From the cell containing the given text, extract its center point as (X, Y) coordinate. 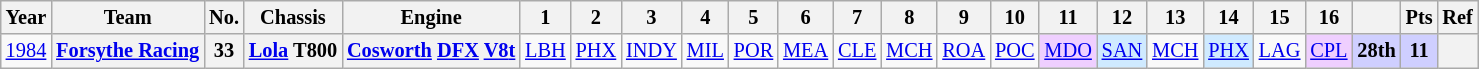
12 (1122, 17)
1984 (26, 51)
Team (128, 17)
16 (1328, 17)
6 (806, 17)
Lola T800 (293, 51)
1 (545, 17)
Year (26, 17)
14 (1228, 17)
15 (1280, 17)
10 (1014, 17)
LBH (545, 51)
POC (1014, 51)
13 (1175, 17)
5 (754, 17)
28th (1376, 51)
INDY (652, 51)
Cosworth DFX V8t (431, 51)
7 (857, 17)
3 (652, 17)
MIL (706, 51)
ROA (964, 51)
POR (754, 51)
LAG (1280, 51)
MEA (806, 51)
MDO (1068, 51)
Ref (1457, 17)
CLE (857, 51)
Engine (431, 17)
SAN (1122, 51)
Chassis (293, 17)
9 (964, 17)
33 (224, 51)
Pts (1420, 17)
4 (706, 17)
8 (909, 17)
2 (596, 17)
No. (224, 17)
CPL (1328, 51)
Forsythe Racing (128, 51)
